Scan for the cell matching the given text and deliver its [x, y] coordinate at center. 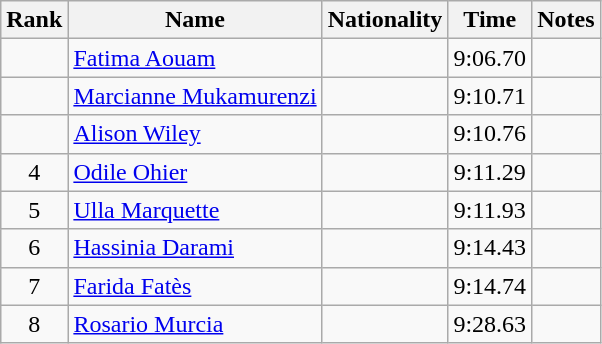
9:28.63 [490, 324]
9:10.76 [490, 134]
9:14.43 [490, 248]
Hassinia Darami [195, 248]
Name [195, 20]
9:10.71 [490, 96]
8 [34, 324]
Fatima Aouam [195, 58]
9:11.29 [490, 172]
Notes [566, 20]
Marcianne Mukamurenzi [195, 96]
7 [34, 286]
Rank [34, 20]
Odile Ohier [195, 172]
Farida Fatès [195, 286]
Alison Wiley [195, 134]
Nationality [385, 20]
Ulla Marquette [195, 210]
9:11.93 [490, 210]
Time [490, 20]
4 [34, 172]
9:14.74 [490, 286]
Rosario Murcia [195, 324]
9:06.70 [490, 58]
6 [34, 248]
5 [34, 210]
